Scan for the cell matching the given text and deliver its [X, Y] coordinate at center. 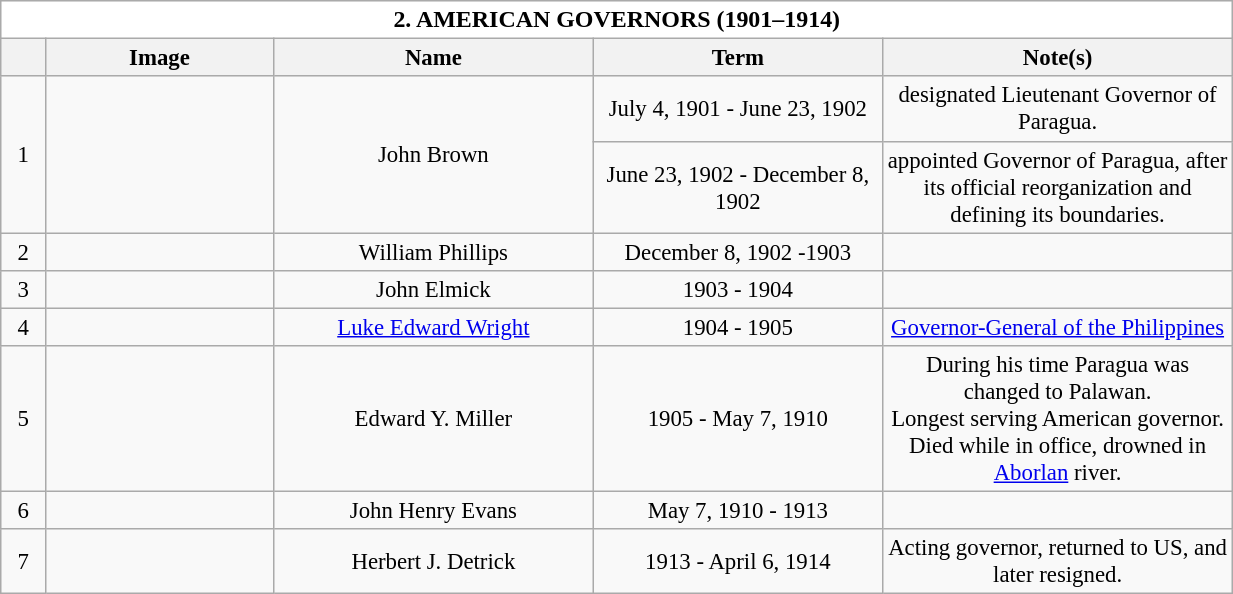
7 [24, 562]
1905 - May 7, 1910 [738, 419]
Governor-General of the Philippines [1057, 327]
Luke Edward Wright [434, 327]
designated Lieutenant Governor of Paragua. [1057, 110]
2. AMERICAN GOVERNORS (1901–1914) [617, 20]
John Brown [434, 155]
Herbert J. Detrick [434, 562]
May 7, 1910 - 1913 [738, 510]
5 [24, 419]
1904 - 1905 [738, 327]
3 [24, 289]
July 4, 1901 - June 23, 1902 [738, 110]
Image [159, 58]
Term [738, 58]
appointed Governor of Paragua, after its official reorganization and defining its boundaries. [1057, 187]
1 [24, 155]
June 23, 1902 - December 8, 1902 [738, 187]
1903 - 1904 [738, 289]
Note(s) [1057, 58]
William Phillips [434, 252]
2 [24, 252]
John Henry Evans [434, 510]
Acting governor, returned to US, and later resigned. [1057, 562]
Edward Y. Miller [434, 419]
During his time Paragua was changed to Palawan.Longest serving American governor. Died while in office, drowned in Aborlan river. [1057, 419]
6 [24, 510]
4 [24, 327]
December 8, 1902 -1903 [738, 252]
Name [434, 58]
1913 - April 6, 1914 [738, 562]
John Elmick [434, 289]
